Detect which cell encompasses the target text, then output its [x, y] center coordinate. 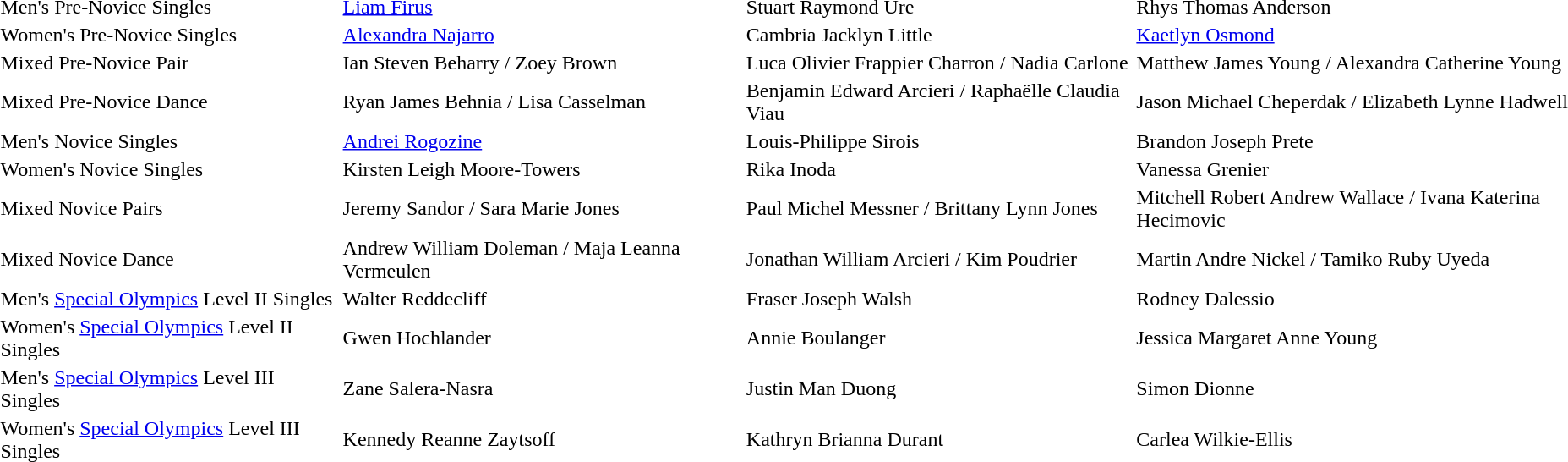
Ian Steven Beharry / Zoey Brown [542, 63]
Louis-Philippe Sirois [938, 141]
Jonathan William Arcieri / Kim Poudrier [938, 259]
Walter Reddecliff [542, 299]
Andrei Rogozine [542, 141]
Benjamin Edward Arcieri / Raphaëlle Claudia Viau [938, 102]
Alexandra Najarro [542, 35]
Rika Inoda [938, 169]
Andrew William Doleman / Maja Leanna Vermeulen [542, 259]
Paul Michel Messner / Brittany Lynn Jones [938, 208]
Ryan James Behnia / Lisa Casselman [542, 102]
Luca Olivier Frappier Charron / Nadia Carlone [938, 63]
Kirsten Leigh Moore-Towers [542, 169]
Justin Man Duong [938, 389]
Fraser Joseph Walsh [938, 299]
Gwen Hochlander [542, 338]
Zane Salera-Nasra [542, 389]
Jeremy Sandor / Sara Marie Jones [542, 208]
Cambria Jacklyn Little [938, 35]
Annie Boulanger [938, 338]
